Capture the cell that displays the provided text and extract its (x, y) central coordinate. 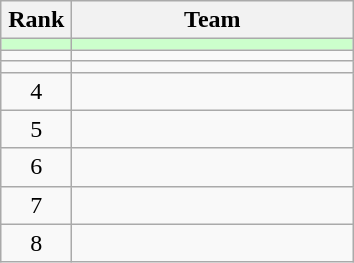
Rank (36, 20)
8 (36, 243)
6 (36, 167)
Team (212, 20)
7 (36, 205)
4 (36, 91)
5 (36, 129)
